Pinpoint the cell where the given text exists, returning its [x, y] midpoint coordinate. 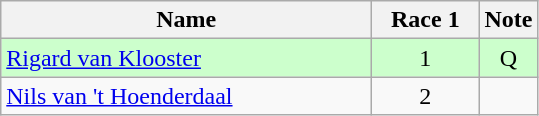
2 [426, 96]
Note [508, 20]
1 [426, 58]
Name [186, 20]
Rigard van Klooster [186, 58]
Q [508, 58]
Nils van 't Hoenderdaal [186, 96]
Race 1 [426, 20]
